Determine the [X, Y] coordinate at the center of the cell enclosing the given text.  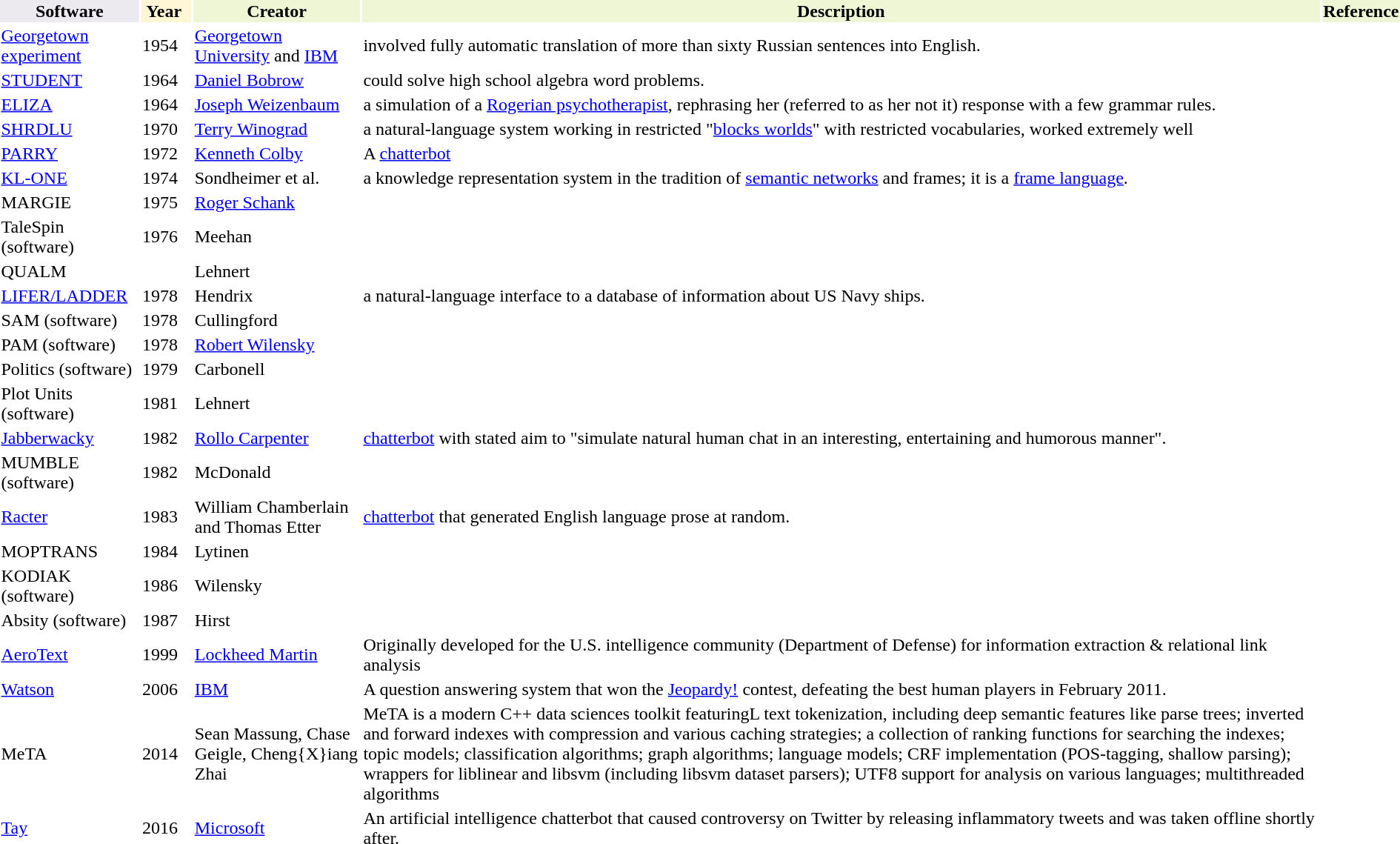
could solve high school algebra word problems. [841, 80]
Creator [277, 11]
1999 [167, 655]
Absity (software) [70, 620]
Sondheimer et al. [277, 178]
Originally developed for the U.S. intelligence community (Department of Defense) for information extraction & relational link analysis [841, 655]
ELIZA [70, 104]
Georgetown experiment [70, 46]
Hirst [277, 620]
1954 [167, 46]
a natural-language interface to a database of information about US Navy ships. [841, 296]
a simulation of a Rogerian psychotherapist, rephrasing her (referred to as her not it) response with a few grammar rules. [841, 104]
1983 [167, 517]
Year [167, 11]
KODIAK (software) [70, 585]
Lockheed Martin [277, 655]
1979 [167, 369]
Sean Massung, Chase Geigle, Cheng{X}iang Zhai [277, 754]
STUDENT [70, 80]
MOPTRANS [70, 551]
IBM [277, 689]
a natural-language system working in restricted "blocks worlds" with restricted vocabularies, worked extremely well [841, 129]
chatterbot that generated English language prose at random. [841, 517]
2014 [167, 754]
PARRY [70, 153]
Lytinen [277, 551]
1987 [167, 620]
Watson [70, 689]
TaleSpin (software) [70, 237]
1981 [167, 403]
Joseph Weizenbaum [277, 104]
Software [70, 11]
1976 [167, 237]
1972 [167, 153]
A chatterbot [841, 153]
MARGIE [70, 202]
Carbonell [277, 369]
MeTA [70, 754]
SAM (software) [70, 320]
LIFER/LADDER [70, 296]
1986 [167, 585]
QUALM [70, 271]
Daniel Bobrow [277, 80]
Rollo Carpenter [277, 438]
Politics (software) [70, 369]
Jabberwacky [70, 438]
MUMBLE (software) [70, 473]
1984 [167, 551]
1970 [167, 129]
2006 [167, 689]
Terry Winograd [277, 129]
Description [841, 11]
1974 [167, 178]
SHRDLU [70, 129]
Kenneth Colby [277, 153]
involved fully automatic translation of more than sixty Russian sentences into English. [841, 46]
chatterbot with stated aim to "simulate natural human chat in an interesting, entertaining and humorous manner". [841, 438]
AeroText [70, 655]
PAM (software) [70, 345]
Hendrix [277, 296]
McDonald [277, 473]
Cullingford [277, 320]
Georgetown University and IBM [277, 46]
Reference [1361, 11]
Wilensky [277, 585]
1975 [167, 202]
Meehan [277, 237]
KL-ONE [70, 178]
Robert Wilensky [277, 345]
Plot Units (software) [70, 403]
Racter [70, 517]
a knowledge representation system in the tradition of semantic networks and frames; it is a frame language. [841, 178]
Roger Schank [277, 202]
A question answering system that won the Jeopardy! contest, defeating the best human players in February 2011. [841, 689]
William Chamberlain and Thomas Etter [277, 517]
